Return the (x, y) coordinate for the center point of the cell that contains the specified text.  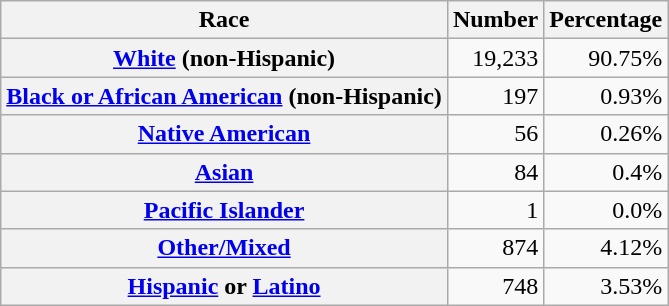
Asian (224, 172)
0.93% (606, 96)
748 (495, 286)
19,233 (495, 58)
4.12% (606, 248)
90.75% (606, 58)
0.0% (606, 210)
White (non-Hispanic) (224, 58)
Hispanic or Latino (224, 286)
Native American (224, 134)
Number (495, 20)
Percentage (606, 20)
Other/Mixed (224, 248)
0.4% (606, 172)
Black or African American (non-Hispanic) (224, 96)
Race (224, 20)
0.26% (606, 134)
Pacific Islander (224, 210)
874 (495, 248)
197 (495, 96)
56 (495, 134)
3.53% (606, 286)
1 (495, 210)
84 (495, 172)
